Determine the [X, Y] coordinate at the center of the cell enclosing the given text.  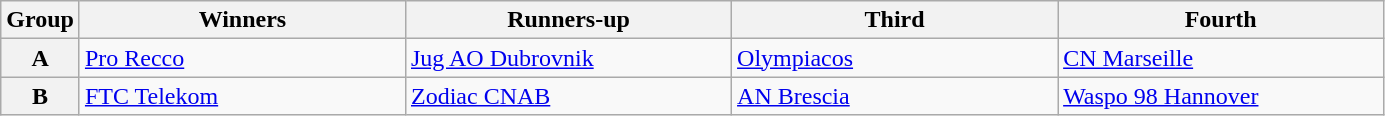
FTC Telekom [242, 96]
Waspo 98 Hannover [1221, 96]
CN Marseille [1221, 58]
Third [895, 20]
B [40, 96]
Olympiacos [895, 58]
Pro Recco [242, 58]
Runners-up [568, 20]
AN Brescia [895, 96]
Zodiac CNAB [568, 96]
Jug AO Dubrovnik [568, 58]
Winners [242, 20]
Fourth [1221, 20]
A [40, 58]
Group [40, 20]
